Find where the given text appears and provide that cell's center as (X, Y) coordinate. 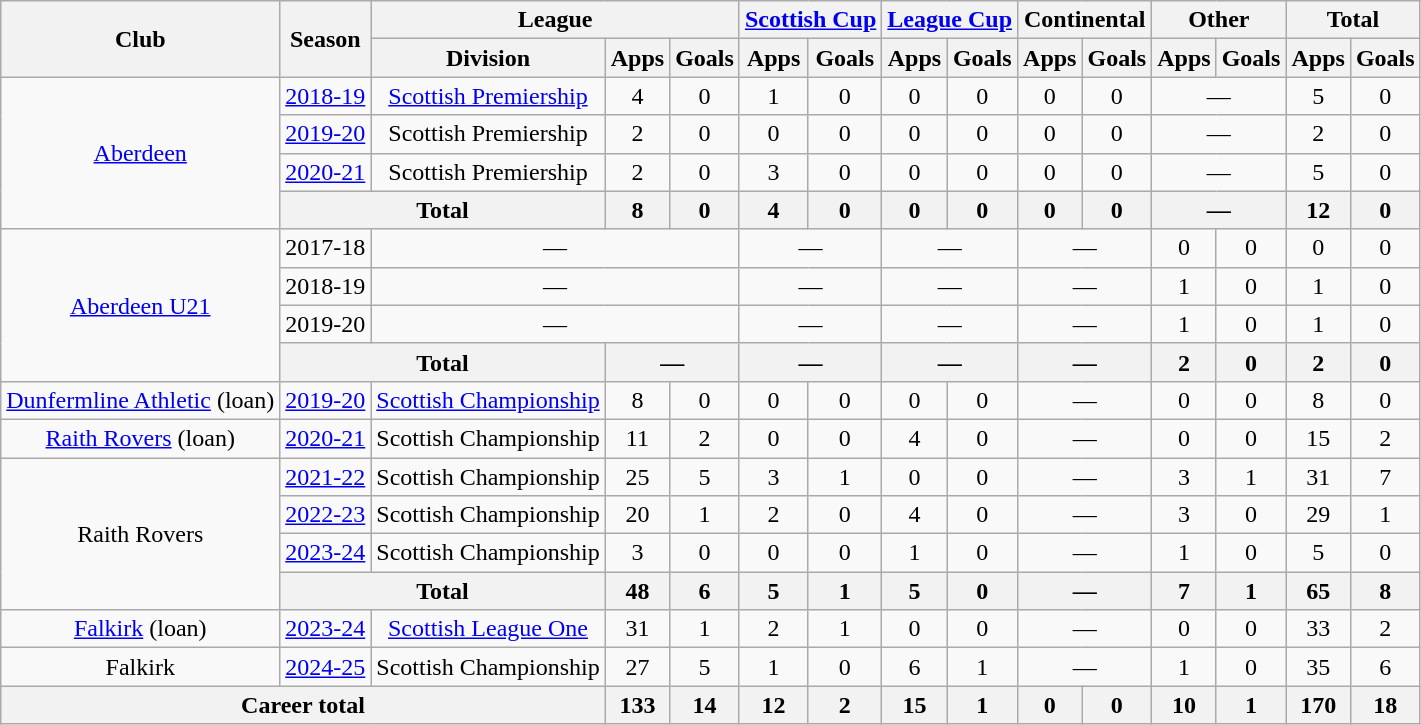
27 (637, 667)
League (556, 20)
35 (1318, 667)
Falkirk (loan) (140, 629)
20 (637, 515)
2022-23 (326, 515)
48 (637, 591)
29 (1318, 515)
25 (637, 477)
170 (1318, 705)
Falkirk (140, 667)
Raith Rovers (140, 534)
2021-22 (326, 477)
Scottish League One (488, 629)
2017-18 (326, 248)
Other (1219, 20)
Scottish Cup (810, 20)
Continental (1085, 20)
2024-25 (326, 667)
10 (1184, 705)
Career total (303, 705)
65 (1318, 591)
14 (705, 705)
Season (326, 39)
11 (637, 438)
Aberdeen (140, 153)
League Cup (950, 20)
18 (1385, 705)
Dunfermline Athletic (loan) (140, 400)
Division (488, 58)
133 (637, 705)
Club (140, 39)
Aberdeen U21 (140, 305)
33 (1318, 629)
Raith Rovers (loan) (140, 438)
